For the text-containing cell, return its midpoint in (X, Y) coordinate format. 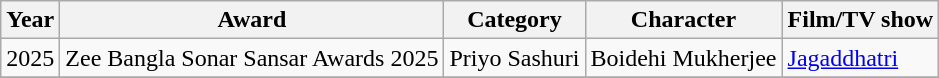
Zee Bangla Sonar Sansar Awards 2025 (252, 58)
Award (252, 20)
Jagaddhatri (860, 58)
Priyo Sashuri (514, 58)
Category (514, 20)
Year (30, 20)
Film/TV show (860, 20)
2025 (30, 58)
Character (684, 20)
Boidehi Mukherjee (684, 58)
